Detect which cell encompasses the target text, then output its (x, y) center coordinate. 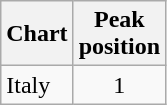
Italy (37, 85)
1 (119, 85)
Peakposition (119, 34)
Chart (37, 34)
